Extract the (x, y) coordinate from the center of the cell holding the provided text.  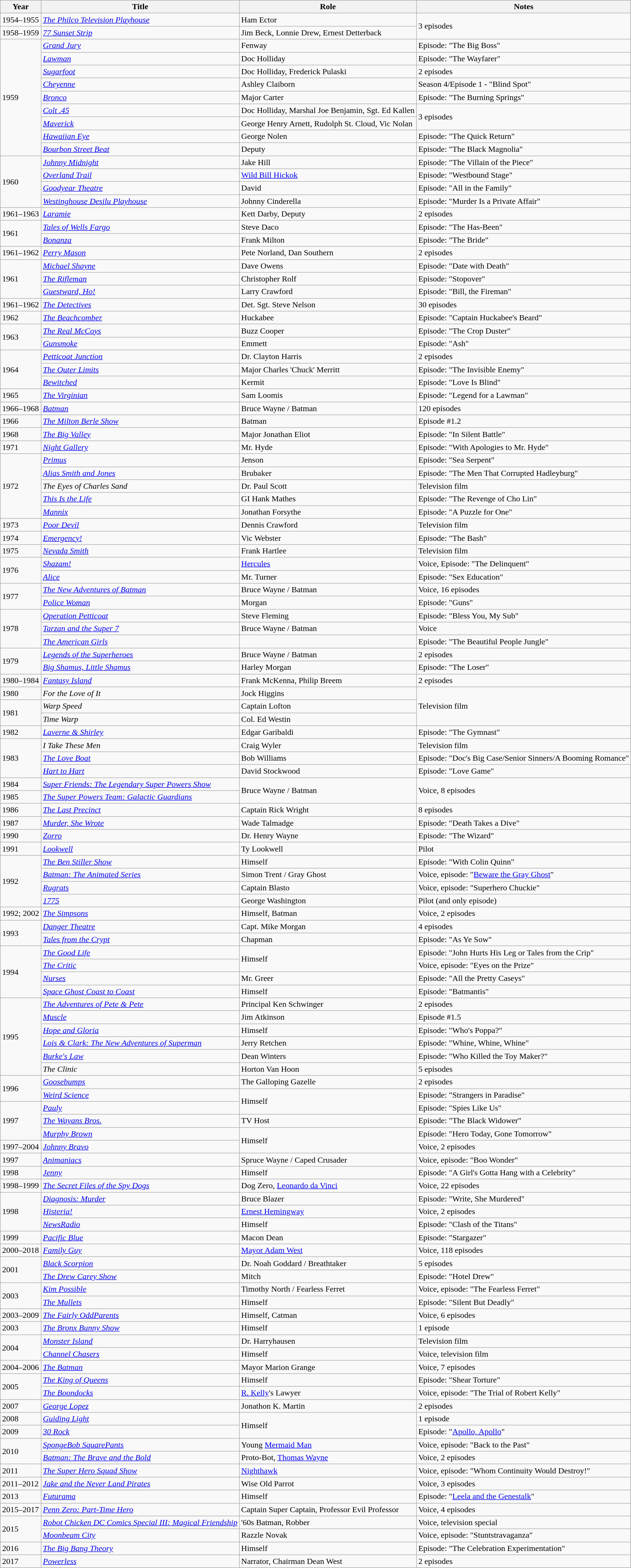
Episode: "The Wizard" (524, 836)
Det. Sgt. Steve Nelson (328, 305)
R. Kelly's Lawyer (328, 1393)
2013 (21, 1497)
The Beachcomber (140, 318)
Hawaiian Eye (140, 136)
Grand Jury (140, 46)
1991 (21, 849)
The American Girls (140, 642)
SpongeBob SquarePants (140, 1445)
Episode: "The Quick Return" (524, 136)
Jim Beck, Lonnie Drew, Ernest Detterback (328, 33)
Episode: "Westbound Stage" (524, 175)
Police Woman (140, 603)
Wade Talmadge (328, 823)
The Adventures of Pete & Pete (140, 1004)
The Detectives (140, 305)
Dr. Harryhausen (328, 1341)
Powerless (140, 1561)
The Super Powers Team: Galactic Guardians (140, 797)
Episode: "Whine, Whine, Whine" (524, 1043)
Ty Lookwell (328, 849)
Episode: "The Crop Duster" (524, 330)
The Outer Limits (140, 369)
Voice, television film (524, 1354)
30 Rock (140, 1432)
Simon Trent / Gray Ghost (328, 875)
Super Friends: The Legendary Super Powers Show (140, 784)
Lois & Clark: The New Adventures of Superman (140, 1043)
Episode: "The Burning Springs" (524, 97)
Black Scorpion (140, 1263)
Episode: "Clash of the Titans" (524, 1225)
Bruce Blazer (328, 1198)
Jake Hill (328, 162)
The Good Life (140, 952)
Johnny Cinderella (328, 201)
Voice, 16 episodes (524, 590)
2004–2006 (21, 1367)
Episode: "The Bash" (524, 538)
1990 (21, 836)
David (328, 188)
Episode: "Date with Death" (524, 266)
TV Host (328, 1121)
Frank Milton (328, 240)
Razzle Novak (328, 1535)
Pete Norland, Dan Southern (328, 253)
Episode: "Leela and the Genestalk" (524, 1497)
Episode: "In Silent Battle" (524, 434)
1985 (21, 797)
Diagnosis: Murder (140, 1198)
1962 (21, 318)
Michael Shayne (140, 266)
Wise Old Parrot (328, 1484)
Col. Ed Westin (328, 719)
Jake and the Never Land Pirates (140, 1484)
Tales from the Crypt (140, 939)
The Rifleman (140, 279)
Dave Owens (328, 266)
1961–1963 (21, 214)
Jock Higgins (328, 693)
1994 (21, 972)
2010 (21, 1451)
Macon Dean (328, 1238)
Cheyenne (140, 84)
Voice, episode: "Beware the Gray Ghost" (524, 875)
Episode: "The Men That Corrupted Hadleyburg" (524, 473)
Bob Williams (328, 758)
Jenson (328, 460)
Colt .45 (140, 110)
Episode: "Bless You, My Sub" (524, 616)
1997–2004 (21, 1147)
Westinghouse Desilu Playhouse (140, 201)
Ernest Hemingway (328, 1212)
1998–1999 (21, 1185)
Mr. Turner (328, 577)
Major Carter (328, 97)
The Bronx Bunny Show (140, 1328)
1983 (21, 758)
Deputy (328, 149)
77 Sunset Strip (140, 33)
The Clinic (140, 1069)
Laverne & Shirley (140, 732)
Episode: "Sex Education" (524, 577)
Mitch (328, 1276)
George Washington (328, 901)
Episode: "Apollo, Apollo" (524, 1432)
Nighthawk (328, 1471)
Captain Lofton (328, 706)
Kermit (328, 383)
Wild Bill Hickok (328, 175)
Pilot (524, 849)
Episode: "Love Is Blind" (524, 383)
Goodyear Theatre (140, 188)
1984 (21, 784)
Weird Science (140, 1095)
Hart to Hart (140, 771)
Episode: "Who's Poppa?" (524, 1030)
Mr. Hyde (328, 447)
Sugarfoot (140, 71)
The Fairly OddParents (140, 1315)
Doc Holliday, Marshal Joe Benjamin, Sgt. Ed Kallen (328, 110)
Proto-Bot, Thomas Wayne (328, 1458)
Episode: "The Wayfarer" (524, 59)
Episode: "Who Killed the Toy Maker?" (524, 1056)
1959 (21, 97)
Jenny (140, 1173)
1966–1968 (21, 408)
Emergency! (140, 538)
David Stockwood (328, 771)
Episode: "Bill, the Fireman" (524, 292)
Episode: "All in the Family" (524, 188)
Episode: "The Has-Been" (524, 227)
Batman: The Animated Series (140, 875)
Johnny Midnight (140, 162)
Episode: "Sea Serpent" (524, 460)
1978 (21, 629)
The Super Hero Squad Show (140, 1471)
Night Gallery (140, 447)
Dennis Crawford (328, 525)
Pilot (and only episode) (524, 901)
Dean Winters (328, 1056)
1960 (21, 182)
Episode: "The Invisible Enemy" (524, 369)
1981 (21, 713)
Doc Holliday (328, 59)
Sam Loomis (328, 395)
Doc Holliday, Frederick Pulaski (328, 71)
2001 (21, 1270)
Bronco (140, 97)
Gunsmoke (140, 343)
Murphy Brown (140, 1134)
Kim Possible (140, 1289)
2015 (21, 1529)
Episode: "A Girl's Gotta Hang with a Celebrity" (524, 1173)
Harley Morgan (328, 667)
Vic Webster (328, 538)
Dr. Henry Wayne (328, 836)
The Virginian (140, 395)
GI Hank Mathes (328, 499)
Pacific Blue (140, 1238)
Robot Chicken DC Comics Special III: Magical Friendship (140, 1522)
1982 (21, 732)
Alice (140, 577)
Maverick (140, 123)
Episode: "Death Takes a Dive" (524, 823)
Season 4/Episode 1 - "Blind Spot" (524, 84)
Episode: "Batmantis" (524, 991)
1964 (21, 369)
The Milton Berle Show (140, 421)
The Mullets (140, 1302)
The Love Boat (140, 758)
Mannix (140, 512)
Muscle (140, 1017)
Bourbon Street Beat (140, 149)
1986 (21, 810)
Legends of the Superheroes (140, 654)
Family Guy (140, 1250)
Episode: "Hotel Drew" (524, 1276)
For the Love of It (140, 693)
Voice, Episode: "The Delinquent" (524, 564)
Notes (524, 7)
Major Jonathan Eliot (328, 434)
The Batman (140, 1367)
Voice, 4 episodes (524, 1509)
Primus (140, 460)
Episode: "The Black Magnolia" (524, 149)
1995 (21, 1037)
The Last Precinct (140, 810)
Space Ghost Coast to Coast (140, 991)
Craig Wyler (328, 745)
Pauly (140, 1108)
George Nolen (328, 136)
1980 (21, 693)
2016 (21, 1548)
2008 (21, 1419)
The Galloping Gazelle (328, 1082)
8 episodes (524, 810)
1958–1959 (21, 33)
Narrator, Chairman Dean West (328, 1561)
Voice, 118 episodes (524, 1250)
Channel Chasers (140, 1354)
Morgan (328, 603)
Episode: "The Bride" (524, 240)
2005 (21, 1386)
Young Mermaid Man (328, 1445)
Episode: "John Hurts His Leg or Tales from the Crip" (524, 952)
The King of Queens (140, 1380)
Moonbeam City (140, 1535)
Lookwell (140, 849)
Steve Daco (328, 227)
Ashley Claiborn (328, 84)
Hope and Gloria (140, 1030)
Voice, 7 episodes (524, 1367)
The Ben Stiller Show (140, 862)
Episode: "Stopover" (524, 279)
Bonanza (140, 240)
Episode: "All the Pretty Caseys" (524, 978)
2011 (21, 1471)
George Lopez (140, 1406)
Brubaker (328, 473)
The Boondocks (140, 1393)
Episode: "Shear Torture" (524, 1380)
Major Charles 'Chuck' Merritt (328, 369)
Episode #1.5 (524, 1017)
Episode: "Stargazer" (524, 1238)
Larry Crawford (328, 292)
Rugrats (140, 888)
Episode: "Silent But Deadly" (524, 1302)
Episode: "Guns" (524, 603)
Voice, 8 episodes (524, 790)
Voice, episode: "Superhero Chuckie" (524, 888)
George Henry Arnett, Rudolph St. Cloud, Vic Nolan (328, 123)
Time Warp (140, 719)
Frank McKenna, Philip Breem (328, 680)
Voice, episode: "The Fearless Ferret" (524, 1289)
Horton Van Hoon (328, 1069)
Voice, 3 episodes (524, 1484)
Captain Blasto (328, 888)
Year (21, 7)
1972 (21, 486)
Dr. Paul Scott (328, 486)
1975 (21, 551)
Episode #1.2 (524, 421)
Episode: "Legend for a Lawman" (524, 395)
1980–1984 (21, 680)
Voice, 6 episodes (524, 1315)
The Wayans Bros. (140, 1121)
Operation Petticoat (140, 616)
Capt. Mike Morgan (328, 926)
Alias Smith and Jones (140, 473)
Voice (524, 629)
The Drew Carey Show (140, 1276)
2015–2017 (21, 1509)
The Critic (140, 965)
Edgar Garibaldi (328, 732)
Role (328, 7)
Emmett (328, 343)
1963 (21, 337)
Goosebumps (140, 1082)
Frank Hartlee (328, 551)
Spruce Wayne / Caped Crusader (328, 1160)
The Big Valley (140, 434)
Warp Speed (140, 706)
The Simpsons (140, 914)
Penn Zero: Part-Time Hero (140, 1509)
Episode: "With Apologies to Mr. Hyde" (524, 447)
Jerry Retchen (328, 1043)
Dr. Noah Goddard / Breathtaker (328, 1263)
1992; 2002 (21, 914)
1993 (21, 933)
1974 (21, 538)
Lawman (140, 59)
Mr. Greer (328, 978)
30 episodes (524, 305)
Voice, episode: "Stuntstravaganza" (524, 1535)
Episode: "The Black Widower" (524, 1121)
Animaniacs (140, 1160)
I Take These Men (140, 745)
The Secret Files of the Spy Dogs (140, 1185)
2017 (21, 1561)
Episode: "Spies Like Us" (524, 1108)
Big Shamus, Little Shamus (140, 667)
Laramie (140, 214)
Histeria! (140, 1212)
Captain Rick Wright (328, 810)
Himself, Batman (328, 914)
Episode: "The Celebration Experimentation" (524, 1548)
2003–2009 (21, 1315)
Voice, episode: "Back to the Past" (524, 1445)
1971 (21, 447)
This Is the Life (140, 499)
Episode: "The Villain of the Piece" (524, 162)
Title (140, 7)
Episode: "Write, She Murdered" (524, 1198)
Danger Theatre (140, 926)
The Real McCoys (140, 330)
NewsRadio (140, 1225)
Mayor Adam West (328, 1250)
The Eyes of Charles Sand (140, 486)
1992 (21, 881)
1976 (21, 570)
2000–2018 (21, 1250)
'60s Batman, Robber (328, 1522)
Jonathan Forsythe (328, 512)
1996 (21, 1088)
2009 (21, 1432)
Zorro (140, 836)
Episode: "As Ye Sow" (524, 939)
1965 (21, 395)
Captain Super Captain, Professor Evil Professor (328, 1509)
Episode: "Ash" (524, 343)
Episode: "Love Game" (524, 771)
Bewitched (140, 383)
Episode: "Strangers in Paradise" (524, 1095)
1987 (21, 823)
Tales of Wells Fargo (140, 227)
Poor Devil (140, 525)
Dog Zero, Leonardo da Vinci (328, 1185)
2011–2012 (21, 1484)
1966 (21, 421)
Chapman (328, 939)
Episode: "Captain Huckabee's Beard" (524, 318)
Episode: "The Big Boss" (524, 46)
Shazam! (140, 564)
Ham Ector (328, 20)
Episode: "The Beautiful People Jungle" (524, 642)
Episode: "A Puzzle for One" (524, 512)
1977 (21, 596)
Buzz Cooper (328, 330)
Jim Atkinson (328, 1017)
Voice, television special (524, 1522)
2004 (21, 1347)
Murder, She Wrote (140, 823)
Episode: "Hero Today, Gone Tomorrow" (524, 1134)
Voice, episode: "The Trial of Robert Kelly" (524, 1393)
Dr. Clayton Harris (328, 356)
Episode: "The Loser" (524, 667)
Episode: "The Revenge of Cho Lin" (524, 499)
Voice, episode: "Eyes on the Prize" (524, 965)
Burke's Law (140, 1056)
The Philco Television Playhouse (140, 20)
Johnny Bravo (140, 1147)
Petticoat Junction (140, 356)
The Big Bang Theory (140, 1548)
Episode: "Doc's Big Case/Senior Sinners/A Booming Romance" (524, 758)
Hercules (328, 564)
Huckabee (328, 318)
Voice, 22 episodes (524, 1185)
1968 (21, 434)
Mayor Marion Grange (328, 1367)
Fenway (328, 46)
Monster Island (140, 1341)
Christopher Rolf (328, 279)
Principal Ken Schwinger (328, 1004)
The New Adventures of Batman (140, 590)
Steve Fleming (328, 616)
Futurama (140, 1497)
Batman: The Brave and the Bold (140, 1458)
1973 (21, 525)
Timothy North / Fearless Ferret (328, 1289)
Guestward, Ho! (140, 292)
1954–1955 (21, 20)
Voice, episode: "Whom Continuity Would Destroy!" (524, 1471)
Himself, Catman (328, 1315)
Perry Mason (140, 253)
Guiding Light (140, 1419)
1775 (140, 901)
Kett Darby, Deputy (328, 214)
1999 (21, 1238)
Voice, episode: "Boo Wonder" (524, 1160)
Episode: "Murder Is a Private Affair" (524, 201)
Episode: "The Gymnast" (524, 732)
Episode: "With Colin Quinn" (524, 862)
Overland Trail (140, 175)
Nurses (140, 978)
4 episodes (524, 926)
120 episodes (524, 408)
Nevada Smith (140, 551)
2007 (21, 1406)
1979 (21, 661)
Tarzan and the Super 7 (140, 629)
Jonathon K. Martin (328, 1406)
Fantasy Island (140, 680)
